Pinpoint the cell where the given text exists, returning its (x, y) midpoint coordinate. 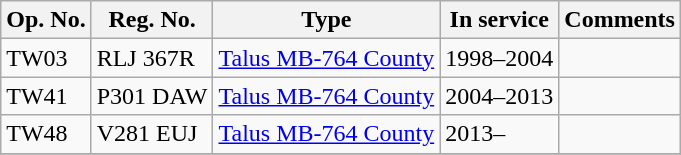
P301 DAW (152, 96)
Type (326, 20)
RLJ 367R (152, 58)
TW48 (46, 134)
Op. No. (46, 20)
Comments (620, 20)
1998–2004 (500, 58)
Reg. No. (152, 20)
2013– (500, 134)
TW03 (46, 58)
TW41 (46, 96)
2004–2013 (500, 96)
In service (500, 20)
V281 EUJ (152, 134)
